Return the [x, y] coordinate for the center point of the cell that contains the specified text.  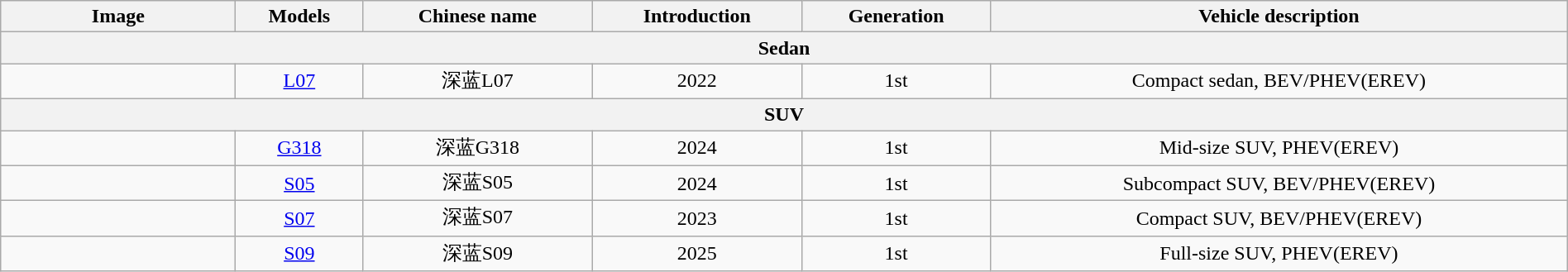
2022 [697, 81]
S09 [299, 253]
Compact sedan, BEV/PHEV(EREV) [1279, 81]
Sedan [784, 48]
2023 [697, 218]
S07 [299, 218]
G318 [299, 149]
深蓝G318 [478, 149]
S05 [299, 184]
Full-size SUV, PHEV(EREV) [1279, 253]
深蓝S07 [478, 218]
Generation [896, 17]
深蓝S05 [478, 184]
SUV [784, 114]
Introduction [697, 17]
Vehicle description [1279, 17]
Models [299, 17]
L07 [299, 81]
深蓝S09 [478, 253]
Mid-size SUV, PHEV(EREV) [1279, 149]
Image [118, 17]
Compact SUV, BEV/PHEV(EREV) [1279, 218]
Chinese name [478, 17]
Subcompact SUV, BEV/PHEV(EREV) [1279, 184]
深蓝L07 [478, 81]
2025 [697, 253]
